Output the (x, y) coordinate of the center of the cell containing the given text.  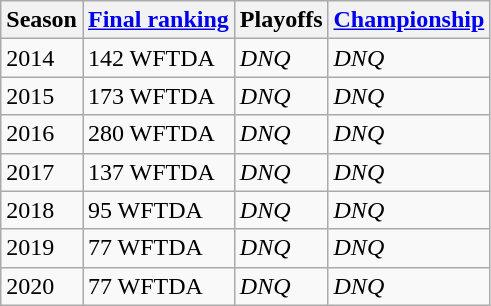
173 WFTDA (158, 96)
2016 (42, 134)
Playoffs (281, 20)
2018 (42, 210)
2019 (42, 248)
137 WFTDA (158, 172)
280 WFTDA (158, 134)
2020 (42, 286)
Season (42, 20)
2015 (42, 96)
142 WFTDA (158, 58)
95 WFTDA (158, 210)
2017 (42, 172)
Championship (409, 20)
2014 (42, 58)
Final ranking (158, 20)
